Identify which cell holds the provided text, then report its [x, y] central coordinate. 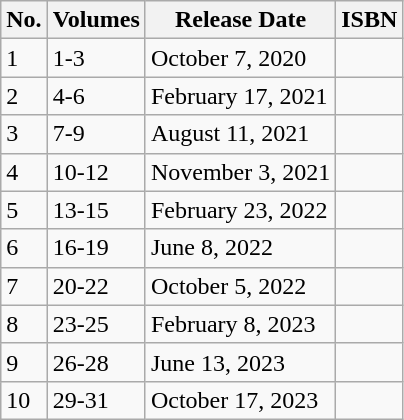
26-28 [96, 362]
3 [24, 134]
10-12 [96, 172]
16-19 [96, 248]
4-6 [96, 96]
7 [24, 286]
10 [24, 400]
October 17, 2023 [240, 400]
ISBN [370, 20]
November 3, 2021 [240, 172]
20-22 [96, 286]
8 [24, 324]
February 8, 2023 [240, 324]
1-3 [96, 58]
August 11, 2021 [240, 134]
6 [24, 248]
1 [24, 58]
23-25 [96, 324]
29-31 [96, 400]
No. [24, 20]
2 [24, 96]
October 5, 2022 [240, 286]
February 23, 2022 [240, 210]
9 [24, 362]
June 8, 2022 [240, 248]
Release Date [240, 20]
Volumes [96, 20]
7-9 [96, 134]
13-15 [96, 210]
October 7, 2020 [240, 58]
June 13, 2023 [240, 362]
4 [24, 172]
February 17, 2021 [240, 96]
5 [24, 210]
